Identify which cell holds the provided text, then report its (X, Y) central coordinate. 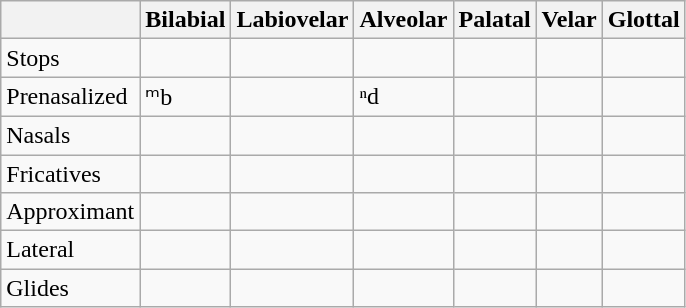
Palatal (494, 20)
Lateral (70, 250)
Stops (70, 58)
Bilabial (186, 20)
Prenasalized (70, 97)
Alveolar (404, 20)
Glides (70, 288)
Approximant (70, 212)
Labiovelar (292, 20)
Glottal (644, 20)
Fricatives (70, 173)
Velar (569, 20)
ᵐb (186, 97)
ⁿd (404, 97)
Nasals (70, 135)
